Identify which cell holds the provided text, then report its [X, Y] central coordinate. 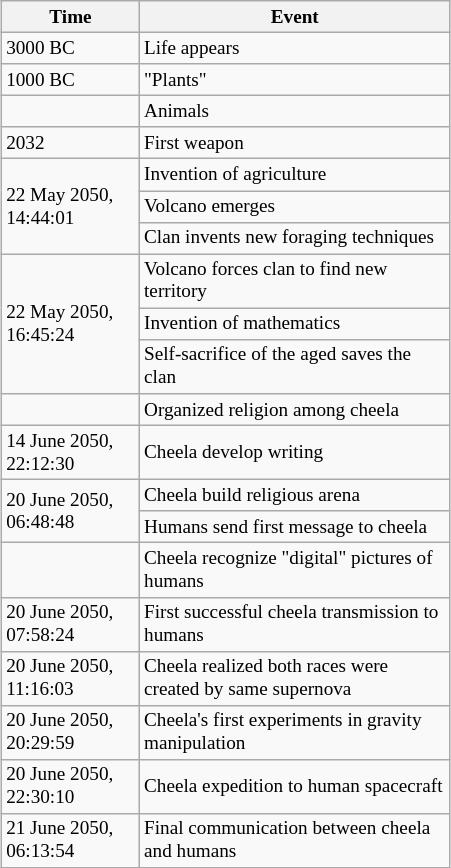
Cheela develop writing [294, 452]
Invention of mathematics [294, 324]
Organized religion among cheela [294, 410]
Invention of agriculture [294, 175]
2032 [71, 143]
Cheela realized both races were created by same supernova [294, 678]
"Plants" [294, 80]
Clan invents new foraging techniques [294, 238]
22 May 2050, 14:44:01 [71, 206]
Self-sacrifice of the aged saves the clan [294, 367]
1000 BC [71, 80]
First successful cheela transmission to humans [294, 624]
20 June 2050, 06:48:48 [71, 512]
Final communication between cheela and humans [294, 841]
Time [71, 17]
20 June 2050, 20:29:59 [71, 732]
20 June 2050, 11:16:03 [71, 678]
Cheela recognize "digital" pictures of humans [294, 570]
3000 BC [71, 48]
Volcano forces clan to find new territory [294, 281]
Cheela's first experiments in gravity manipulation [294, 732]
Volcano emerges [294, 207]
Cheela expedition to human spacecraft [294, 786]
Humans send first message to cheela [294, 527]
Life appears [294, 48]
21 June 2050, 06:13:54 [71, 841]
First weapon [294, 143]
14 June 2050, 22:12:30 [71, 452]
22 May 2050, 16:45:24 [71, 324]
Cheela build religious arena [294, 496]
Animals [294, 112]
Event [294, 17]
20 June 2050, 22:30:10 [71, 786]
20 June 2050, 07:58:24 [71, 624]
